Capture the cell that displays the provided text and extract its [x, y] central coordinate. 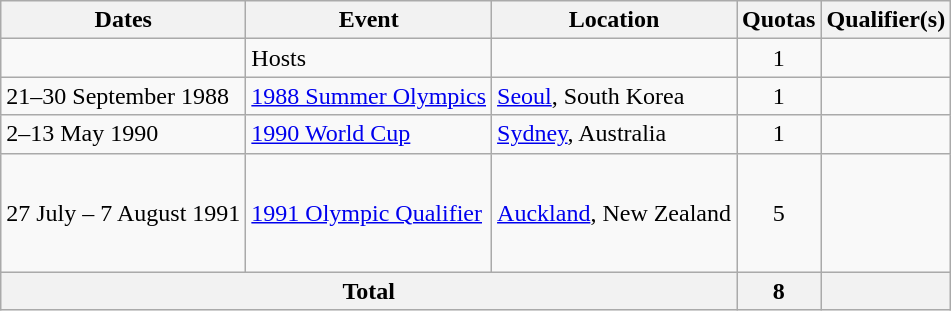
Seoul, South Korea [614, 96]
Quotas [779, 20]
Total [369, 291]
Event [369, 20]
27 July – 7 August 1991 [124, 212]
8 [779, 291]
21–30 September 1988 [124, 96]
1991 Olympic Qualifier [369, 212]
Qualifier(s) [886, 20]
Hosts [369, 58]
1988 Summer Olympics [369, 96]
Auckland, New Zealand [614, 212]
5 [779, 212]
2–13 May 1990 [124, 134]
1990 World Cup [369, 134]
Location [614, 20]
Dates [124, 20]
Sydney, Australia [614, 134]
